From the cell containing the given text, extract its center point as [x, y] coordinate. 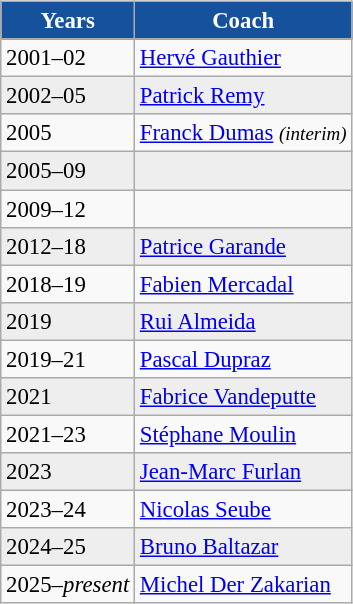
2012–18 [68, 246]
Hervé Gauthier [244, 58]
Rui Almeida [244, 321]
Fabrice Vandeputte [244, 396]
2005 [68, 133]
Patrick Remy [244, 96]
2018–19 [68, 284]
2009–12 [68, 209]
Pascal Dupraz [244, 359]
Bruno Baltazar [244, 547]
2024–25 [68, 547]
Patrice Garande [244, 246]
Coach [244, 21]
2019–21 [68, 359]
2025–present [68, 584]
Jean-Marc Furlan [244, 472]
2001–02 [68, 58]
Fabien Mercadal [244, 284]
2021 [68, 396]
Stéphane Moulin [244, 434]
2023 [68, 472]
Years [68, 21]
Nicolas Seube [244, 509]
Franck Dumas (interim) [244, 133]
2019 [68, 321]
2005–09 [68, 171]
Michel Der Zakarian [244, 584]
2021–23 [68, 434]
2002–05 [68, 96]
2023–24 [68, 509]
